Pinpoint the cell where the given text exists, returning its [x, y] midpoint coordinate. 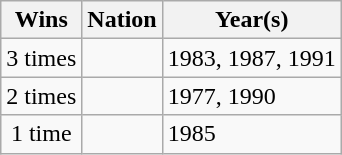
2 times [42, 96]
1985 [252, 134]
1977, 1990 [252, 96]
1 time [42, 134]
1983, 1987, 1991 [252, 58]
3 times [42, 58]
Wins [42, 20]
Nation [122, 20]
Year(s) [252, 20]
